For the text-containing cell, return its midpoint in (X, Y) coordinate format. 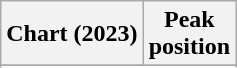
Chart (2023) (72, 34)
Peakposition (189, 34)
